Return the [x, y] coordinate for the center point of the cell that contains the specified text.  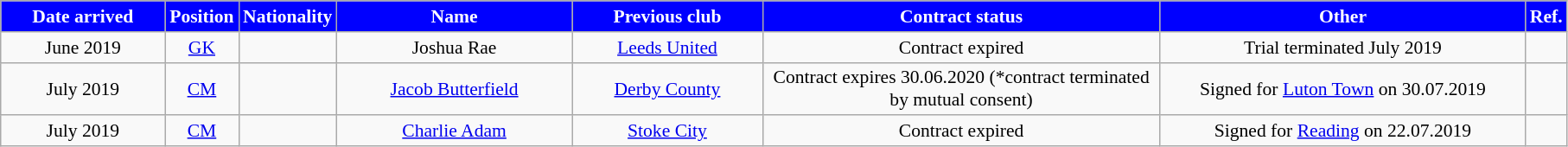
Jacob Butterfield [455, 88]
Joshua Rae [455, 48]
Nationality [287, 16]
Charlie Adam [455, 131]
Other [1343, 16]
Name [455, 16]
GK [202, 48]
June 2019 [83, 48]
Contract status [961, 16]
Stoke City [667, 131]
Signed for Luton Town on 30.07.2019 [1343, 88]
Contract expires 30.06.2020 (*contract terminated by mutual consent) [961, 88]
Derby County [667, 88]
Leeds United [667, 48]
Signed for Reading on 22.07.2019 [1343, 131]
Ref. [1546, 16]
Position [202, 16]
Trial terminated July 2019 [1343, 48]
Date arrived [83, 16]
Previous club [667, 16]
